Pinpoint the cell where the given text exists, returning its [x, y] midpoint coordinate. 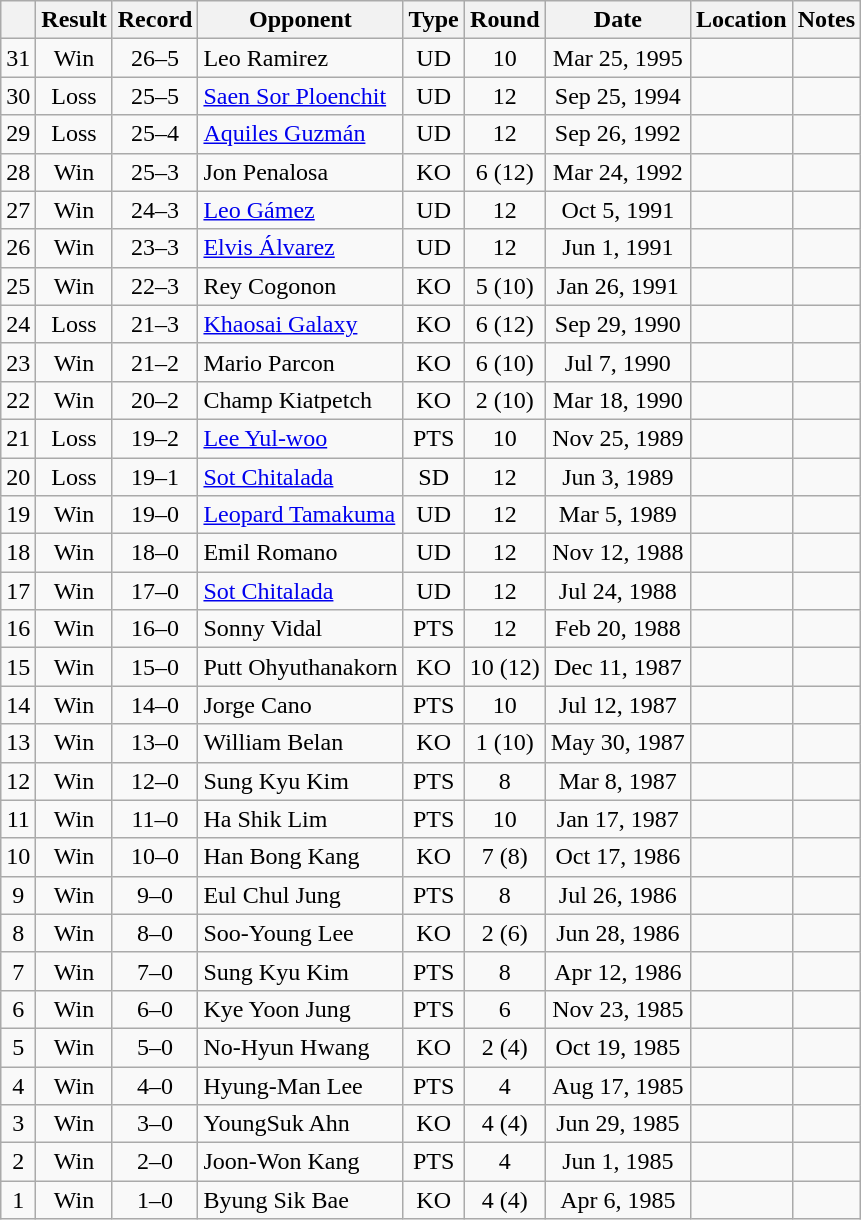
7–0 [155, 971]
Aquiles Guzmán [300, 134]
Jul 12, 1987 [618, 705]
Jorge Cano [300, 705]
Jan 26, 1991 [618, 286]
Jul 24, 1988 [618, 591]
27 [18, 210]
6–0 [155, 1009]
5–0 [155, 1047]
Aug 17, 1985 [618, 1085]
Eul Chul Jung [300, 895]
Hyung-Man Lee [300, 1085]
Khaosai Galaxy [300, 324]
21 [18, 438]
21–2 [155, 362]
Date [618, 20]
Mar 24, 1992 [618, 172]
Round [504, 20]
Mario Parcon [300, 362]
5 (10) [504, 286]
Oct 5, 1991 [618, 210]
Jun 1, 1985 [618, 1162]
26 [18, 248]
2 [18, 1162]
Oct 17, 1986 [618, 857]
3–0 [155, 1124]
14–0 [155, 705]
Jul 7, 1990 [618, 362]
Emil Romano [300, 553]
8–0 [155, 933]
9 [18, 895]
22 [18, 400]
29 [18, 134]
Jon Penalosa [300, 172]
Result [74, 20]
1 [18, 1200]
Byung Sik Bae [300, 1200]
Jan 17, 1987 [618, 819]
20–2 [155, 400]
14 [18, 705]
19 [18, 515]
Sep 29, 1990 [618, 324]
Opponent [300, 20]
Mar 5, 1989 [618, 515]
7 [18, 971]
No-Hyun Hwang [300, 1047]
25–4 [155, 134]
22–3 [155, 286]
YoungSuk Ahn [300, 1124]
Rey Cogonon [300, 286]
SD [434, 477]
2 (10) [504, 400]
1 (10) [504, 743]
William Belan [300, 743]
20 [18, 477]
31 [18, 58]
23–3 [155, 248]
Joon-Won Kang [300, 1162]
Elvis Álvarez [300, 248]
6 (10) [504, 362]
Ha Shik Lim [300, 819]
21–3 [155, 324]
Mar 18, 1990 [618, 400]
Sep 26, 1992 [618, 134]
Nov 12, 1988 [618, 553]
Feb 20, 1988 [618, 629]
Leo Gámez [300, 210]
Nov 23, 1985 [618, 1009]
Mar 25, 1995 [618, 58]
Jun 3, 1989 [618, 477]
11–0 [155, 819]
10 (12) [504, 667]
28 [18, 172]
12–0 [155, 781]
2–0 [155, 1162]
2 (6) [504, 933]
16–0 [155, 629]
2 (4) [504, 1047]
Han Bong Kang [300, 857]
Oct 19, 1985 [618, 1047]
Soo-Young Lee [300, 933]
9–0 [155, 895]
Jun 28, 1986 [618, 933]
13–0 [155, 743]
16 [18, 629]
24 [18, 324]
Leopard Tamakuma [300, 515]
23 [18, 362]
Sep 25, 1994 [618, 96]
11 [18, 819]
Putt Ohyuthanakorn [300, 667]
Apr 6, 1985 [618, 1200]
Apr 12, 1986 [618, 971]
15–0 [155, 667]
Leo Ramirez [300, 58]
Kye Yoon Jung [300, 1009]
15 [18, 667]
Record [155, 20]
Mar 8, 1987 [618, 781]
24–3 [155, 210]
Dec 11, 1987 [618, 667]
Nov 25, 1989 [618, 438]
Jul 26, 1986 [618, 895]
Notes [826, 20]
5 [18, 1047]
Champ Kiatpetch [300, 400]
19–1 [155, 477]
19–2 [155, 438]
Lee Yul-woo [300, 438]
18 [18, 553]
30 [18, 96]
Saen Sor Ploenchit [300, 96]
Type [434, 20]
25–3 [155, 172]
17 [18, 591]
1–0 [155, 1200]
3 [18, 1124]
25–5 [155, 96]
10–0 [155, 857]
Jun 1, 1991 [618, 248]
7 (8) [504, 857]
26–5 [155, 58]
Sonny Vidal [300, 629]
Location [741, 20]
Jun 29, 1985 [618, 1124]
4–0 [155, 1085]
25 [18, 286]
13 [18, 743]
18–0 [155, 553]
17–0 [155, 591]
19–0 [155, 515]
May 30, 1987 [618, 743]
